Extract the (x, y) coordinate from the center of the cell holding the provided text.  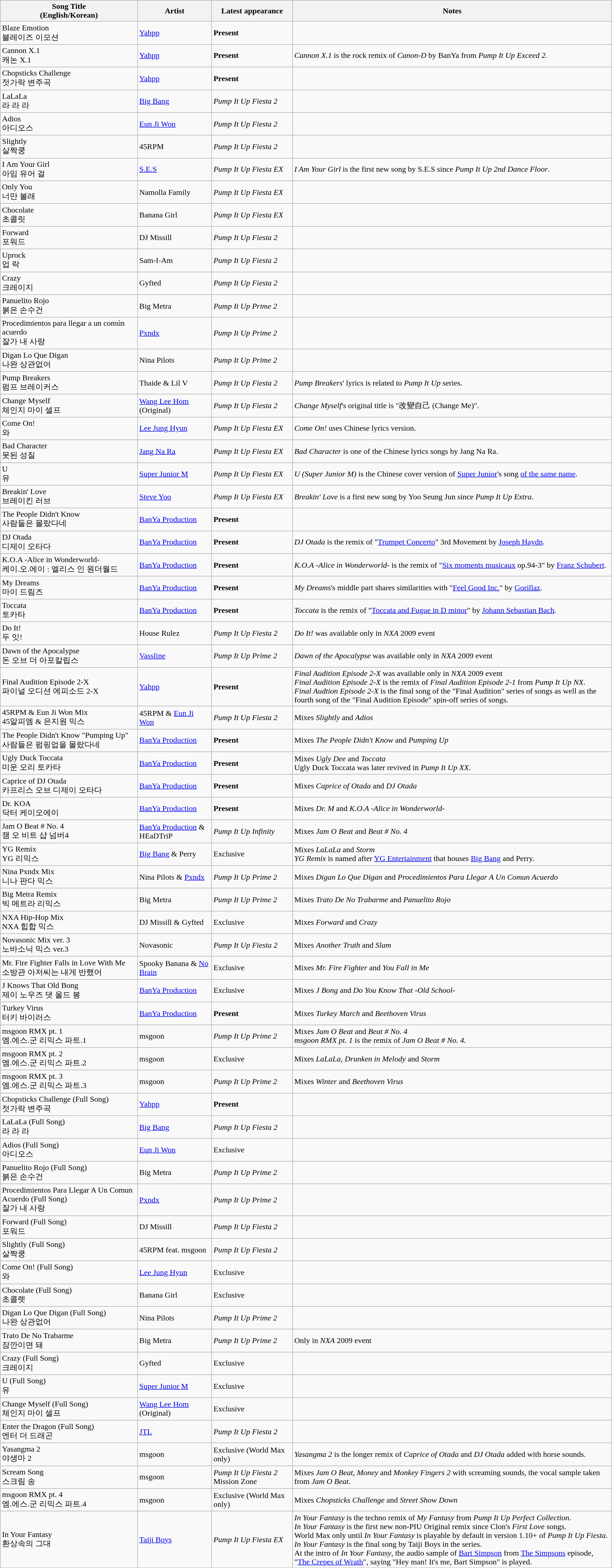
Mixes Jam O Beat and Beat # No. 4 (452, 831)
Mixes Jam O Beat, Money and Monkey Fingers 2 with screaming sounds, the vocal sample taken from Jam O Beat. (452, 1477)
Cannon X.1 is the rock remix of Canon-D by BanYa from Pump It Up Exceed 2. (452, 56)
msgoon RMX pt. 3엠.에스.군 리믹스 파트.3 (69, 1082)
msgoon RMX pt. 4엠.에스.군 리믹스 파트.4 (69, 1500)
Mixes Caprice of Otada and DJ Otada (452, 786)
Big Bang & Perry (175, 854)
DJ Otada is the remix of "Trumpet Concerto" 3rd Movement by Joseph Haydn. (452, 542)
Uprock업 락 (69, 260)
Blaze Emotion블레이즈 이모션 (69, 33)
Latest appearance (252, 11)
Cannon X.1캐논 X.1 (69, 56)
Bad Character is one of the Chinese lyrics songs by Jang Na Ra. (452, 451)
Adios (Full Song)아디오스 (69, 1150)
Breakin' Love is a first new song by Yoo Seung Jun since Pump It Up Extra. (452, 497)
U (Super Junior M) is the Chinese cover version of Super Junior's song of the same name. (452, 474)
Mixes Slightly and Adios (452, 718)
msgoon RMX pt. 1엠.에스.군 리믹스 파트.1 (69, 1036)
Mixes LaLaLa and StormYG Remix is named after YG Entertainment that houses Big Bang and Perry. (452, 854)
Only in NXA 2009 event (452, 1341)
Mixes J Bong and Do You Know That -Old School- (452, 991)
The People Didn't Know "Pumping Up"사람들은 펌핑업을 몰랐다네 (69, 740)
Come On! (Full Song)와 (69, 1272)
45RPM & Eun Ji Won (175, 718)
Change Myself체인지 마이 셀프 (69, 406)
BanYa Production & HEaDTriP (175, 831)
Change Myself's original title is "改變自己 (Change Me)". (452, 406)
Panuelito Rojo붉은 손수건 (69, 306)
Enter the Dragon (Full Song)엔터 더 드래곤 (69, 1432)
My Dreams마이 드림즈 (69, 588)
Come On!와 (69, 428)
Toccata토카타 (69, 611)
Digan Lo Que Digan (Full Song)나완 상관없어 (69, 1318)
Nina Pxndx Mix니나 판다 믹스 (69, 877)
Mr. Fire Fighter Falls in Love With Me소방관 아저씨는 내게 반했어 (69, 968)
Chopsticks Challenge젓가락 변주곡 (69, 78)
Slightly살짝쿵 (69, 147)
Novasonic (175, 945)
Pump Breakers' lyrics is related to Pump It Up series. (452, 383)
Mixes Mr. Fire Fighter and You Fall in Me (452, 968)
Forward (Full Song)포워드 (69, 1227)
Mixes Dr. M and K.O.A -Alice in Wonderworld- (452, 809)
Mixes Ugly Dee and ToccataUgly Duck Toccata was later revived in Pump It Up XX. (452, 763)
S.E.S (175, 169)
Do It! was available only in NXA 2009 event (452, 633)
Novasonic Mix ver. 3노바소닉 믹스 ver.3 (69, 945)
K.O.A -Alice in Wonderworld- is the remix of "Six moments musicaux op.94-3" by Franz Schubert. (452, 565)
Change Myself (Full Song)체인지 마이 셀프 (69, 1409)
Mixes Winter and Beethoven Virus (452, 1082)
Trato De No Trabarme잠깐이면 돼 (69, 1341)
YG RemixYG 리믹스 (69, 854)
Caprice of DJ Otada카프리스 오브 디제이 오타다 (69, 786)
Mixes LaLaLa, Drunken in Melody and Storm (452, 1059)
Pump It Up Infinity (252, 831)
Dawn of the Apocalypse돈 오브 더 아포칼립스 (69, 656)
LaLaLa라 라 라 (69, 101)
Nina Pilots & Pxndx (175, 877)
Artist (175, 11)
The People Didn't Know사람들은 몰랐다네 (69, 520)
Namolla Family (175, 192)
Crazy크레이지 (69, 283)
Mixes The People Didn't Know and Pumping Up (452, 740)
JTL (175, 1432)
Big Metra Remix빅 메트라 리믹스 (69, 900)
Procedimientos para llegar a un común acuerdo잘가 내 사랑 (69, 333)
Dr. KOA닥터 케이오에이 (69, 809)
45RPM feat. msgoon (175, 1250)
Come On! uses Chinese lyrics version. (452, 428)
Bad Character못된 성질 (69, 451)
Chocolate (Full Song)초콜렛 (69, 1295)
I Am Your Girl아임 유어 걸 (69, 169)
Dawn of the Apocalypse was available only in NXA 2009 event (452, 656)
Digan Lo Que Digan나완 상관없어 (69, 360)
Mixes Turkey March and Beethoven Virus (452, 1013)
Taiji Boys (175, 1540)
Panuelito Rojo (Full Song)붉은 손수건 (69, 1173)
LaLaLa (Full Song)라 라 라 (69, 1127)
Ugly Duck Toccata미운 오리 토카타 (69, 763)
Do It!두 잇! (69, 633)
Yasangma 2야생마 2 (69, 1455)
Sam-I-Am (175, 260)
Jam O Beat # No. 4잼 오 비트 샵 넘버4 (69, 831)
Notes (452, 11)
Vassline (175, 656)
Yasangma 2 is the longer remix of Caprice of Otada and DJ Otada added with horse sounds. (452, 1455)
NXA Hip-Hop MixNXA 힙합 믹스 (69, 922)
Mixes Forward and Crazy (452, 922)
U유 (69, 474)
U (Full Song)유 (69, 1386)
45RPM & Eun Ji Won Mix45알피엠 & 은지원 믹스 (69, 718)
Pump It Up Fiesta 2 Mission Zone (252, 1477)
Steve Yoo (175, 497)
Crazy (Full Song)크레이지 (69, 1363)
Song Title(English/Korean) (69, 11)
Slightly (Full Song)살짝쿵 (69, 1250)
J Knows That Old Bong제이 노우즈 댓 올드 봉 (69, 991)
Forward포워드 (69, 238)
Mixes Digan Lo Que Digan and Procedimientos Para Llegar A Un Comun Acuerdo (452, 877)
Final Audition Episode 2-X파이널 오디션 에피소드 2-X (69, 687)
My Dreams's middle part shares similarities with "Feel Good Inc." by Gorillaz. (452, 588)
K.O.A -Alice in Wonderworld-케이.오.에이 : 엘리스 인 원더월드 (69, 565)
Mixes Chopsticks Challenge and Street Show Down (452, 1500)
Chopsticks Challenge (Full Song)젓가락 변주곡 (69, 1104)
45RPM (175, 147)
Thaide & Lil V (175, 383)
Mixes Another Truth and Slam (452, 945)
House Rulez (175, 633)
msgoon RMX pt. 2엠.에스.군 리믹스 파트.2 (69, 1059)
Mixes Trato De No Trabarme and Panuelito Rojo (452, 900)
Only You너만 볼래 (69, 192)
Turkey Virus터키 바이러스 (69, 1013)
Pump Breakers펌프 브레이커스 (69, 383)
DJ Otada디제이 오타다 (69, 542)
Chocolate초콜릿 (69, 215)
Procedimientos Para Llegar A Un Comun Acuerdo (Full Song)잘가 내 사랑 (69, 1199)
Spooky Banana & No Brain (175, 968)
In Your Fantasy환상속의 그대 (69, 1540)
Mixes Jam O Beat and Beat # No. 4msgoon RMX pt. 1 is the remix of Jam O Beat # No. 4. (452, 1036)
Scream Song스크림 송 (69, 1477)
Adios아디오스 (69, 124)
DJ Missill & Gyfted (175, 922)
Toccata is the remix of "Toccata and Fugue in D minor" by Johann Sebastian Bach. (452, 611)
Breakin' Love브레이킨 러브 (69, 497)
I Am Your Girl is the first new song by S.E.S since Pump It Up 2nd Dance Floor. (452, 169)
Jang Na Ra (175, 451)
